Output the [X, Y] coordinate of the center of the cell containing the given text.  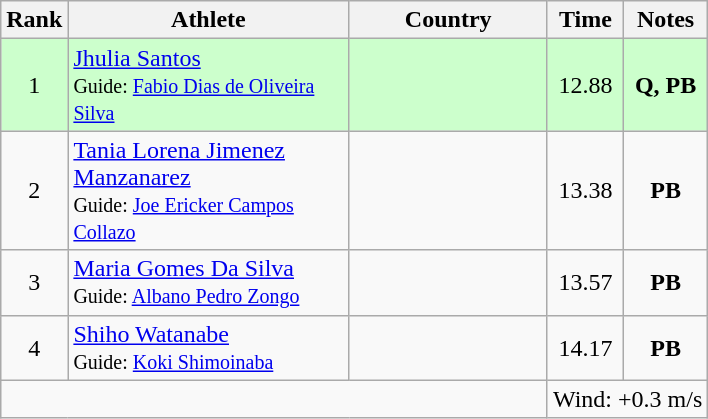
Q, PB [665, 85]
Shiho WatanabeGuide: Koki Shimoinaba [208, 348]
12.88 [585, 85]
Rank [34, 20]
13.57 [585, 282]
2 [34, 190]
Tania Lorena Jimenez ManzanarezGuide: Joe Ericker Campos Collazo [208, 190]
1 [34, 85]
Jhulia SantosGuide: Fabio Dias de Oliveira Silva [208, 85]
3 [34, 282]
Maria Gomes Da SilvaGuide: Albano Pedro Zongo [208, 282]
14.17 [585, 348]
Wind: +0.3 m/s [627, 399]
4 [34, 348]
Time [585, 20]
Country [448, 20]
Athlete [208, 20]
Notes [665, 20]
13.38 [585, 190]
